Return the [x, y] coordinate for the center point of the cell that contains the specified text.  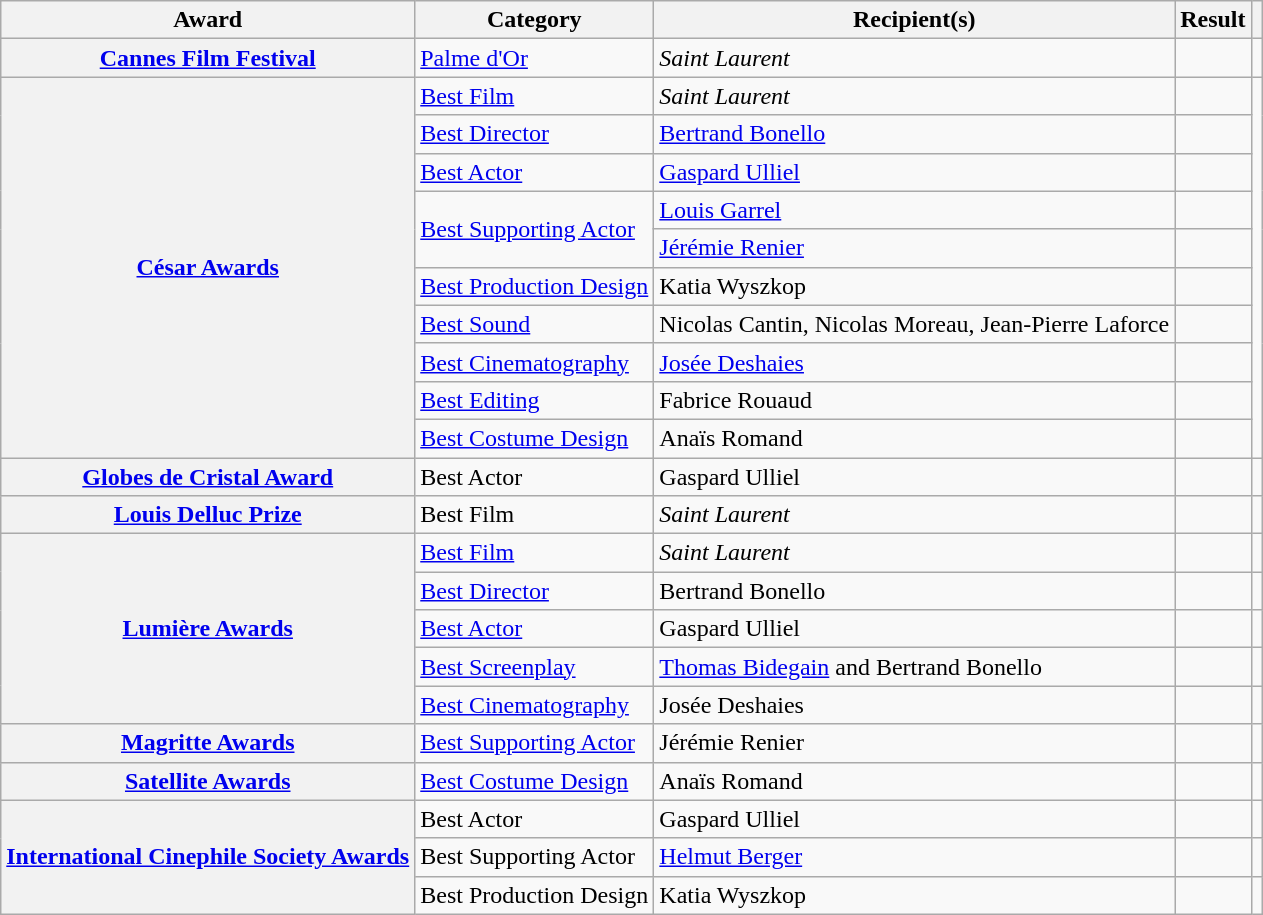
Magritte Awards [208, 743]
Recipient(s) [914, 20]
Nicolas Cantin, Nicolas Moreau, Jean-Pierre Laforce [914, 324]
Best Screenplay [534, 667]
Cannes Film Festival [208, 58]
Best Editing [534, 400]
Louis Delluc Prize [208, 515]
Palme d'Or [534, 58]
Globes de Cristal Award [208, 477]
César Awards [208, 268]
Lumière Awards [208, 629]
Satellite Awards [208, 781]
Helmut Berger [914, 857]
Best Sound [534, 324]
Result [1213, 20]
International Cinephile Society Awards [208, 857]
Category [534, 20]
Louis Garrel [914, 210]
Thomas Bidegain and Bertrand Bonello [914, 667]
Fabrice Rouaud [914, 400]
Award [208, 20]
